Identify which cell holds the provided text, then report its [X, Y] central coordinate. 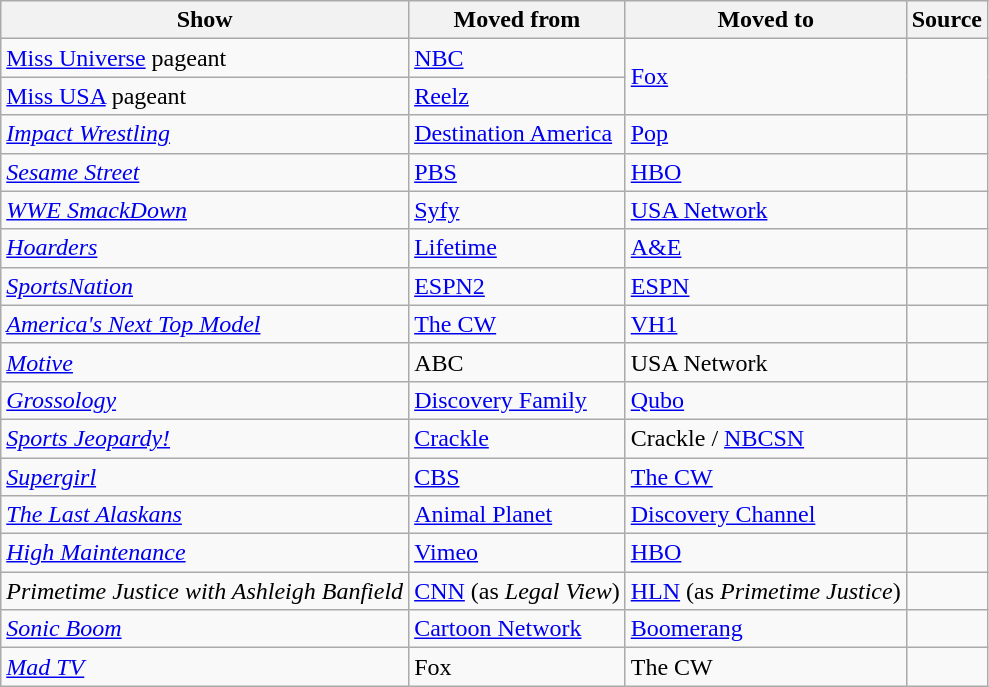
Impact Wrestling [205, 134]
WWE SmackDown [205, 210]
Sonic Boom [205, 629]
SportsNation [205, 286]
High Maintenance [205, 553]
Crackle [518, 438]
Miss Universe pageant [205, 58]
Crackle / NBCSN [766, 438]
Discovery Family [518, 400]
Hoarders [205, 248]
Reelz [518, 96]
Pop [766, 134]
Show [205, 20]
Vimeo [518, 553]
ESPN2 [518, 286]
CNN (as Legal View) [518, 591]
Sesame Street [205, 172]
Destination America [518, 134]
Qubo [766, 400]
Discovery Channel [766, 515]
ABC [518, 362]
A&E [766, 248]
Motive [205, 362]
VH1 [766, 324]
NBC [518, 58]
Source [946, 20]
The Last Alaskans [205, 515]
Primetime Justice with Ashleigh Banfield [205, 591]
Animal Planet [518, 515]
Grossology [205, 400]
ESPN [766, 286]
Supergirl [205, 477]
Lifetime [518, 248]
America's Next Top Model [205, 324]
CBS [518, 477]
PBS [518, 172]
Mad TV [205, 667]
Miss USA pageant [205, 96]
Boomerang [766, 629]
Cartoon Network [518, 629]
Sports Jeopardy! [205, 438]
HLN (as Primetime Justice) [766, 591]
Syfy [518, 210]
Moved to [766, 20]
Moved from [518, 20]
